Extract the [X, Y] coordinate from the center of the cell holding the provided text.  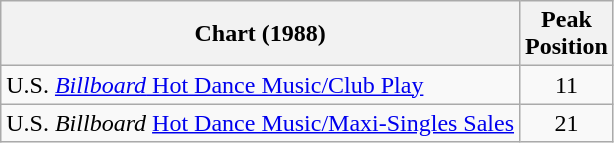
11 [567, 85]
PeakPosition [567, 34]
U.S. Billboard Hot Dance Music/Club Play [260, 85]
21 [567, 123]
Chart (1988) [260, 34]
U.S. Billboard Hot Dance Music/Maxi-Singles Sales [260, 123]
